Provide the (X, Y) coordinate of the cell's center where the given text is located.  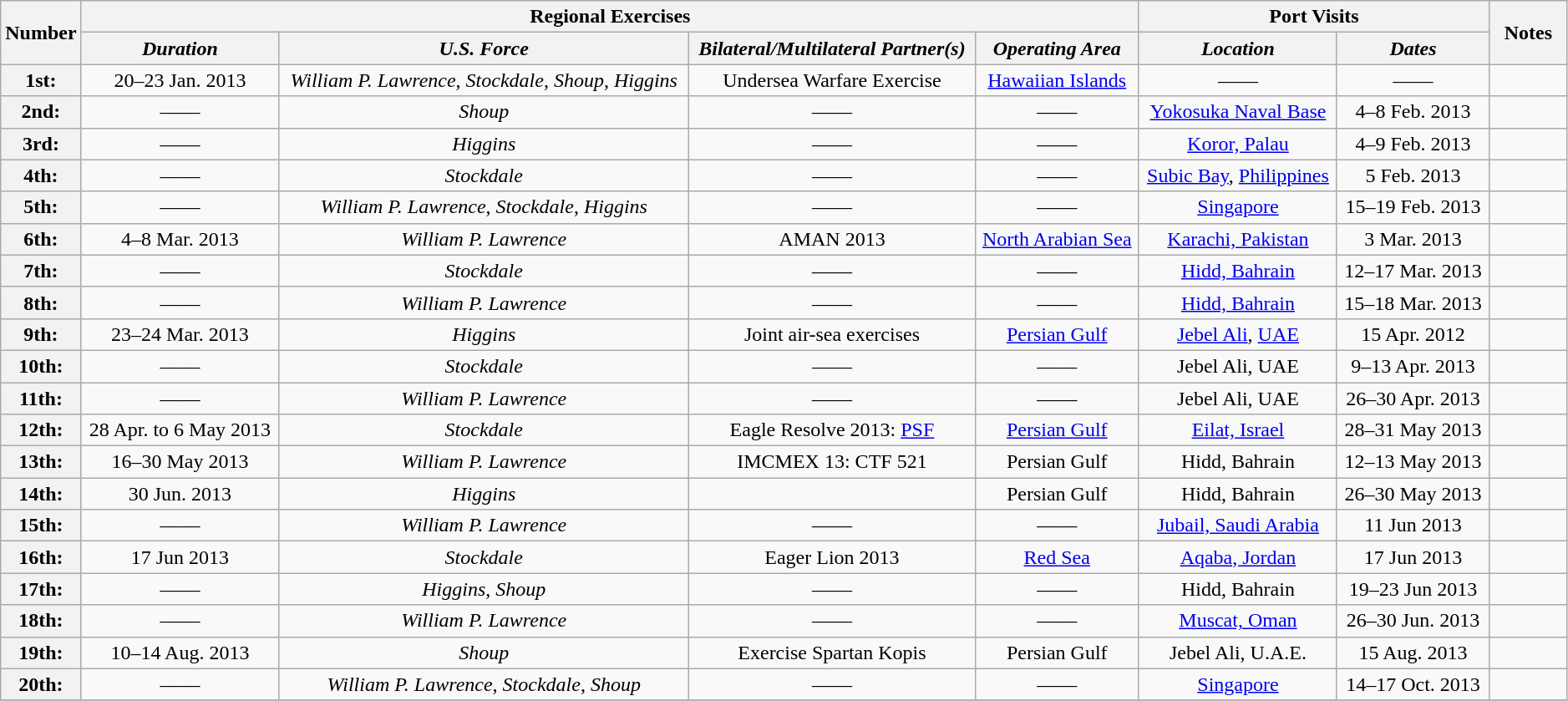
Notes (1529, 33)
Muscat, Oman (1238, 621)
8th: (41, 302)
4–8 Mar. 2013 (180, 239)
Koror, Palau (1238, 144)
15–18 Mar. 2013 (1413, 302)
12–13 May 2013 (1413, 462)
11 Jun 2013 (1413, 526)
Eager Lion 2013 (832, 557)
Undersea Warfare Exercise (832, 80)
2nd: (41, 112)
Higgins, Shoup (485, 589)
18th: (41, 621)
Jebel Ali, U.A.E. (1238, 653)
30 Jun. 2013 (180, 494)
Location (1238, 48)
26–30 Jun. 2013 (1413, 621)
28 Apr. to 6 May 2013 (180, 430)
U.S. Force (485, 48)
20–23 Jan. 2013 (180, 80)
Jubail, Saudi Arabia (1238, 526)
5 Feb. 2013 (1413, 175)
12–17 Mar. 2013 (1413, 271)
Aqaba, Jordan (1238, 557)
Bilateral/Multilateral Partner(s) (832, 48)
Exercise Spartan Kopis (832, 653)
Operating Area (1057, 48)
14–17 Oct. 2013 (1413, 684)
Port Visits (1313, 17)
17th: (41, 589)
11th: (41, 399)
16–30 May 2013 (180, 462)
20th: (41, 684)
Eilat, Israel (1238, 430)
Red Sea (1057, 557)
William P. Lawrence, Stockdale, Shoup (485, 684)
Subic Bay, Philippines (1238, 175)
26–30 May 2013 (1413, 494)
10–14 Aug. 2013 (180, 653)
28–31 May 2013 (1413, 430)
Duration (180, 48)
Regional Exercises (610, 17)
23–24 Mar. 2013 (180, 334)
Hawaiian Islands (1057, 80)
William P. Lawrence, Stockdale, Shoup, Higgins (485, 80)
16th: (41, 557)
12th: (41, 430)
AMAN 2013 (832, 239)
6th: (41, 239)
Joint air-sea exercises (832, 334)
10th: (41, 366)
3 Mar. 2013 (1413, 239)
15th: (41, 526)
15–19 Feb. 2013 (1413, 207)
19th: (41, 653)
14th: (41, 494)
9th: (41, 334)
Eagle Resolve 2013: PSF (832, 430)
4th: (41, 175)
13th: (41, 462)
1st: (41, 80)
7th: (41, 271)
IMCMEX 13: CTF 521 (832, 462)
Yokosuka Naval Base (1238, 112)
26–30 Apr. 2013 (1413, 399)
5th: (41, 207)
William P. Lawrence, Stockdale, Higgins (485, 207)
15 Aug. 2013 (1413, 653)
9–13 Apr. 2013 (1413, 366)
Karachi, Pakistan (1238, 239)
North Arabian Sea (1057, 239)
3rd: (41, 144)
4–9 Feb. 2013 (1413, 144)
Dates (1413, 48)
Number (41, 33)
15 Apr. 2012 (1413, 334)
4–8 Feb. 2013 (1413, 112)
19–23 Jun 2013 (1413, 589)
